Scan for the cell matching the given text and deliver its (X, Y) coordinate at center. 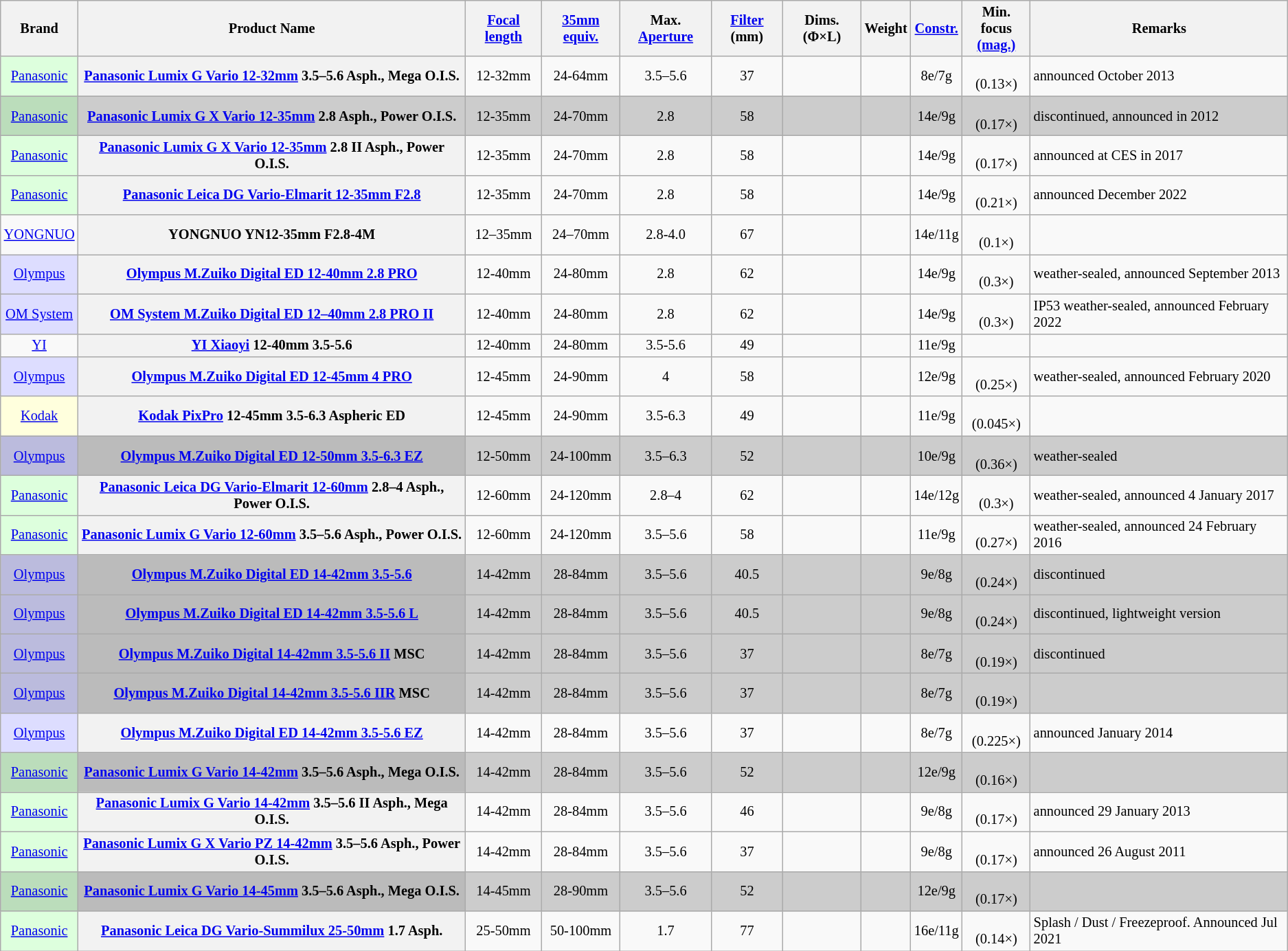
discontinued, lightweight version (1160, 614)
Panasonic Lumix G Vario 12-60mm 3.5–5.6 Asph., Power O.I.S. (272, 535)
Olympus M.Zuiko Digital 14-42mm 3.5-5.6 II MSC (272, 654)
announced at CES in 2017 (1160, 155)
(0.27×) (996, 535)
Olympus M.Zuiko Digital 14-42mm 3.5-5.6 IIR MSC (272, 693)
Olympus M.Zuiko Digital ED 12-40mm 2.8 PRO (272, 274)
67 (747, 235)
24–70mm (581, 235)
(0.36×) (996, 456)
(0.25×) (996, 376)
announced October 2013 (1160, 76)
Panasonic Leica DG Vario-Elmarit 12-35mm F2.8 (272, 195)
YONGNUO (40, 235)
25-50mm (504, 930)
Panasonic Lumix G X Vario PZ 14-42mm 3.5–5.6 Asph., Power O.I.S. (272, 851)
Min. focus(mag.) (996, 28)
announced 29 January 2013 (1160, 812)
weather-sealed, announced February 2020 (1160, 376)
announced 26 August 2011 (1160, 851)
2.8–4 (666, 495)
Olympus M.Zuiko Digital ED 14-42mm 3.5-5.6 L (272, 614)
Kodak (40, 416)
Panasonic Lumix G Vario 14-45mm 3.5–5.6 Asph., Mega O.I.S. (272, 891)
28-90mm (581, 891)
Panasonic Lumix G Vario 14-42mm 3.5–5.6 Asph., Mega O.I.S. (272, 772)
50-100mm (581, 930)
4 (666, 376)
12–35mm (504, 235)
Splash / Dust / Freezeproof. Announced Jul 2021 (1160, 930)
announced January 2014 (1160, 733)
14e/12g (937, 495)
14e/11g (937, 235)
(0.21×) (996, 195)
1.7 (666, 930)
weather-sealed, announced September 2013 (1160, 274)
Weight (886, 28)
2.8-4.0 (666, 235)
weather-sealed, announced 4 January 2017 (1160, 495)
Olympus M.Zuiko Digital ED 12-45mm 4 PRO (272, 376)
YONGNUO YN12-35mm F2.8-4M (272, 235)
12-50mm (504, 456)
(0.1×) (996, 235)
Panasonic Leica DG Vario-Elmarit 12-60mm 2.8–4 Asph., Power O.I.S. (272, 495)
Brand (40, 28)
3.5-6.3 (666, 416)
35mm equiv. (581, 28)
weather-sealed (1160, 456)
Panasonic Lumix G Vario 14-42mm 3.5–5.6 II Asph., Mega O.I.S. (272, 812)
24-64mm (581, 76)
Panasonic Leica DG Vario-Summilux 25-50mm 1.7 Asph. (272, 930)
Max. Aperture (666, 28)
Remarks (1160, 28)
(0.14×) (996, 930)
3.5–6.3 (666, 456)
16e/11g (937, 930)
Kodak PixPro 12-45mm 3.5-6.3 Aspheric ED (272, 416)
OM System (40, 314)
Olympus M.Zuiko Digital ED 14-42mm 3.5-5.6 (272, 575)
Panasonic Lumix G X Vario 12-35mm 2.8 Asph., Power O.I.S. (272, 116)
YI (40, 345)
Olympus M.Zuiko Digital ED 12-50mm 3.5-6.3 EZ (272, 456)
OM System M.Zuiko Digital ED 12–40mm 2.8 PRO II (272, 314)
(0.13×) (996, 76)
discontinued, announced in 2012 (1160, 116)
Constr. (937, 28)
YI Xiaoyi 12-40mm 3.5-5.6 (272, 345)
Panasonic Lumix G Vario 12-32mm 3.5–5.6 Asph., Mega O.I.S. (272, 76)
announced December 2022 (1160, 195)
Dims. (Φ×L) (822, 28)
77 (747, 930)
(0.16×) (996, 772)
12-32mm (504, 76)
46 (747, 812)
3.5-5.6 (666, 345)
24-100mm (581, 456)
IP53 weather-sealed, announced February 2022 (1160, 314)
14-45mm (504, 891)
Olympus M.Zuiko Digital ED 14-42mm 3.5-5.6 EZ (272, 733)
(0.225×) (996, 733)
Product Name (272, 28)
10e/9g (937, 456)
weather-sealed, announced 24 February 2016 (1160, 535)
Focal length (504, 28)
Panasonic Lumix G X Vario 12-35mm 2.8 II Asph., Power O.I.S. (272, 155)
(0.045×) (996, 416)
Filter (mm) (747, 28)
